Determine the (x, y) coordinate at the center of the cell enclosing the given text.  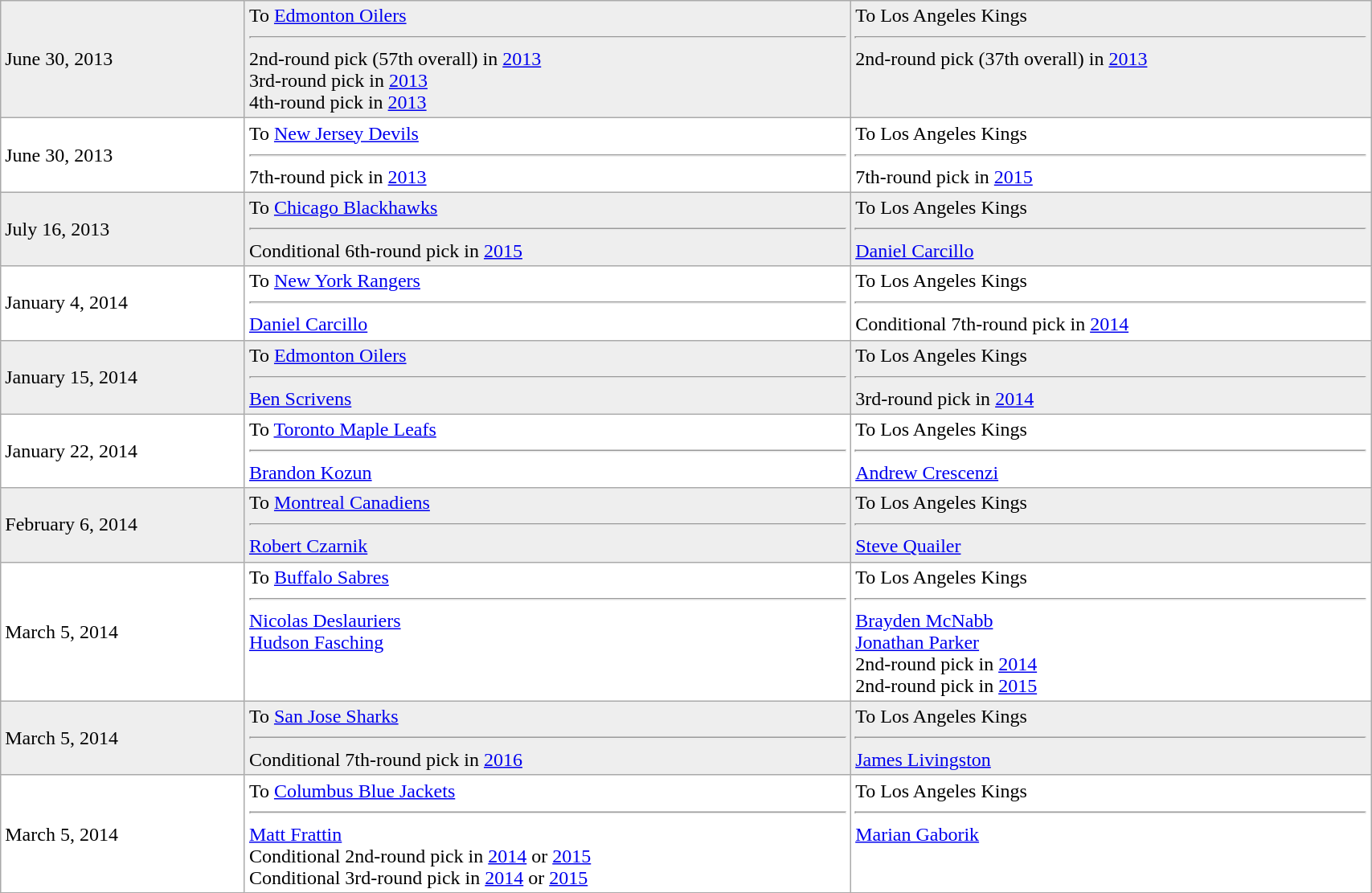
To Los Angeles Kings Conditional 7th-round pick in 2014 (1111, 303)
To Chicago Blackhawks Conditional 6th-round pick in 2015 (547, 229)
January 4, 2014 (123, 303)
To New Jersey Devils 7th-round pick in 2013 (547, 155)
To Columbus Blue JacketsMatt FrattinConditional 2nd-round pick in 2014 or 2015Conditional 3rd-round pick in 2014 or 2015 (547, 834)
To Los Angeles Kings James Livingston (1111, 738)
To Buffalo Sabres Nicolas DeslauriersHudson Fasching (547, 632)
To Los Angeles Kings 2nd-round pick (37th overall) in 2013 (1111, 59)
To Edmonton Oilers 2nd-round pick (57th overall) in 20133rd-round pick in 20134th-round pick in 2013 (547, 59)
To Los Angeles Kings Marian Gaborik (1111, 834)
To San Jose Sharks Conditional 7th-round pick in 2016 (547, 738)
To Toronto Maple Leafs Brandon Kozun (547, 451)
To Los Angeles Kings Andrew Crescenzi (1111, 451)
To Los Angeles Kings 3rd-round pick in 2014 (1111, 377)
To Los Angeles Kings Brayden McNabbJonathan Parker2nd-round pick in 20142nd-round pick in 2015 (1111, 632)
July 16, 2013 (123, 229)
January 22, 2014 (123, 451)
To New York Rangers Daniel Carcillo (547, 303)
To Montreal Canadiens Robert Czarnik (547, 525)
To Los Angeles Kings Steve Quailer (1111, 525)
To Los Angeles Kings Daniel Carcillo (1111, 229)
January 15, 2014 (123, 377)
To Edmonton Oilers Ben Scrivens (547, 377)
To Los Angeles Kings 7th-round pick in 2015 (1111, 155)
February 6, 2014 (123, 525)
